For the text-containing cell, return its midpoint in [X, Y] coordinate format. 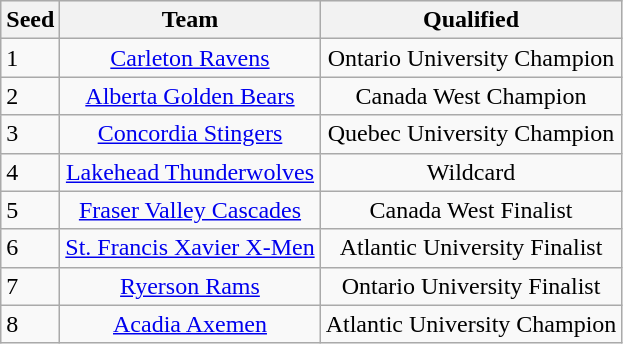
Quebec University Champion [471, 134]
Ryerson Rams [190, 286]
Ontario University Finalist [471, 286]
Team [190, 20]
Ontario University Champion [471, 58]
St. Francis Xavier X-Men [190, 248]
Atlantic University Finalist [471, 248]
5 [30, 210]
Carleton Ravens [190, 58]
1 [30, 58]
Wildcard [471, 172]
7 [30, 286]
Canada West Finalist [471, 210]
Qualified [471, 20]
Atlantic University Champion [471, 324]
3 [30, 134]
Fraser Valley Cascades [190, 210]
Concordia Stingers [190, 134]
4 [30, 172]
Alberta Golden Bears [190, 96]
Lakehead Thunderwolves [190, 172]
Canada West Champion [471, 96]
2 [30, 96]
Acadia Axemen [190, 324]
6 [30, 248]
8 [30, 324]
Seed [30, 20]
